Return the [X, Y] coordinate for the center point of the cell that contains the specified text.  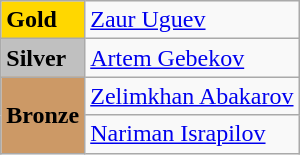
Artem Gebekov [192, 58]
Zelimkhan Abakarov [192, 96]
Gold [43, 20]
Bronze [43, 115]
Nariman Israpilov [192, 134]
Zaur Uguev [192, 20]
Silver [43, 58]
